Capture the cell that displays the provided text and extract its [X, Y] central coordinate. 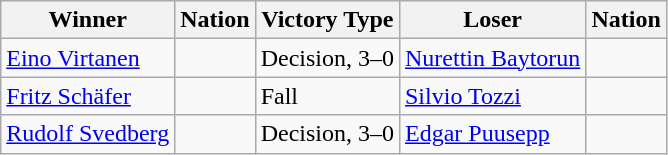
Fall [327, 96]
Fritz Schäfer [88, 96]
Loser [492, 20]
Nurettin Baytorun [492, 58]
Eino Virtanen [88, 58]
Edgar Puusepp [492, 134]
Silvio Tozzi [492, 96]
Winner [88, 20]
Victory Type [327, 20]
Rudolf Svedberg [88, 134]
